Pinpoint the cell where the given text exists, returning its [X, Y] midpoint coordinate. 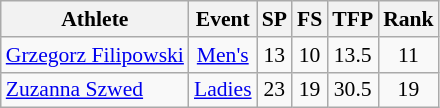
Men's [223, 55]
Rank [408, 19]
10 [310, 55]
SP [274, 19]
Athlete [95, 19]
TFP [352, 19]
Ladies [223, 90]
13.5 [352, 55]
30.5 [352, 90]
13 [274, 55]
23 [274, 90]
Grzegorz Filipowski [95, 55]
Event [223, 19]
FS [310, 19]
11 [408, 55]
Zuzanna Szwed [95, 90]
